Determine the [X, Y] coordinate at the center of the cell enclosing the given text.  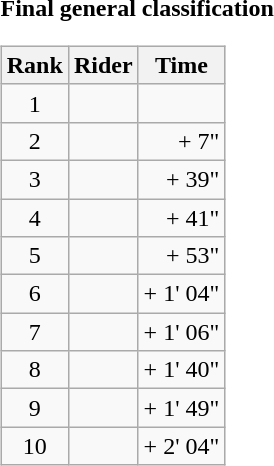
2 [34, 141]
Time [182, 65]
7 [34, 332]
4 [34, 217]
6 [34, 294]
+ 1' 40" [182, 370]
5 [34, 256]
9 [34, 408]
+ 1' 04" [182, 294]
Rank [34, 65]
3 [34, 179]
+ 7" [182, 141]
1 [34, 103]
10 [34, 446]
+ 2' 04" [182, 446]
+ 1' 49" [182, 408]
8 [34, 370]
Rider [103, 65]
+ 53" [182, 256]
+ 41" [182, 217]
+ 39" [182, 179]
+ 1' 06" [182, 332]
